Scan for the cell matching the given text and deliver its (x, y) coordinate at center. 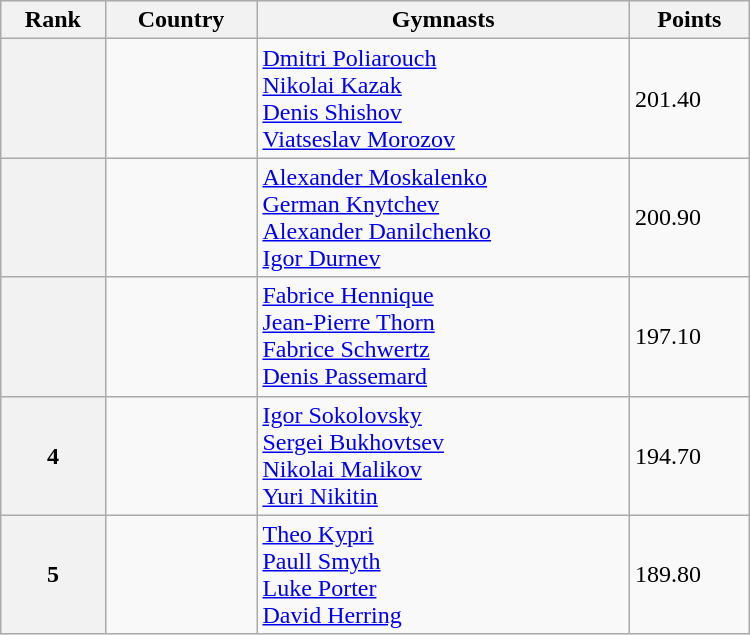
Gymnasts (443, 20)
Theo Kypri Paull Smyth Luke Porter David Herring (443, 574)
Fabrice Hennique Jean-Pierre Thorn Fabrice Schwertz Denis Passemard (443, 336)
Alexander Moskalenko German Knytchev Alexander Danilchenko Igor Durnev (443, 218)
5 (53, 574)
189.80 (689, 574)
200.90 (689, 218)
Dmitri Poliarouch Nikolai Kazak Denis Shishov Viatseslav Morozov (443, 98)
Igor Sokolovsky Sergei Bukhovtsev Nikolai Malikov Yuri Nikitin (443, 456)
Points (689, 20)
194.70 (689, 456)
201.40 (689, 98)
Rank (53, 20)
197.10 (689, 336)
4 (53, 456)
Country (181, 20)
